Determine the [X, Y] coordinate at the center of the cell enclosing the given text.  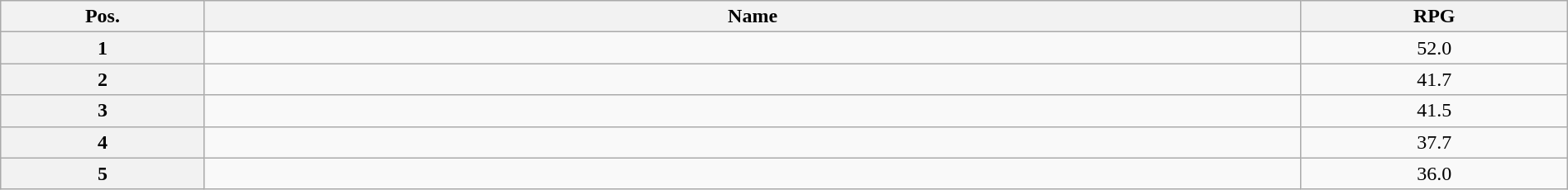
Name [753, 17]
41.5 [1434, 111]
Pos. [103, 17]
RPG [1434, 17]
4 [103, 142]
37.7 [1434, 142]
52.0 [1434, 48]
5 [103, 173]
41.7 [1434, 79]
3 [103, 111]
2 [103, 79]
36.0 [1434, 173]
1 [103, 48]
